For the text-containing cell, return its midpoint in (X, Y) coordinate format. 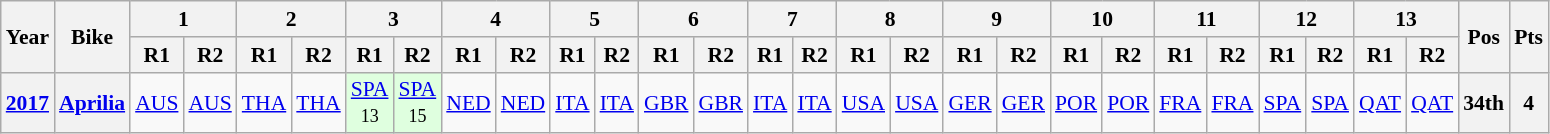
9 (996, 19)
Pos (1484, 36)
1 (184, 19)
Aprilia (92, 102)
2 (292, 19)
10 (1102, 19)
7 (792, 19)
8 (890, 19)
SPA13 (370, 102)
2017 (28, 102)
Year (28, 36)
11 (1206, 19)
6 (694, 19)
12 (1306, 19)
Bike (92, 36)
5 (594, 19)
13 (1406, 19)
Pts (1528, 36)
34th (1484, 102)
SPA15 (418, 102)
3 (394, 19)
